Find where the given text appears and provide that cell's center as [x, y] coordinate. 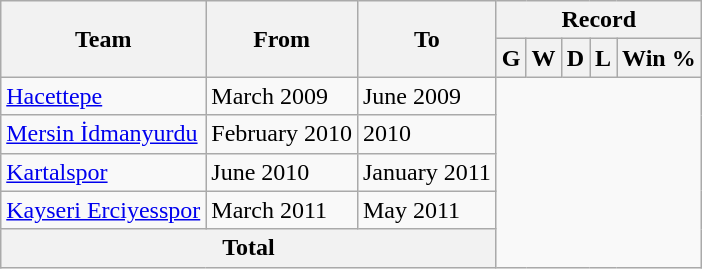
January 2011 [426, 172]
Mersin İdmanyurdu [104, 134]
June 2010 [282, 172]
Total [249, 248]
L [604, 58]
Kayseri Erciyesspor [104, 210]
From [282, 39]
Win % [660, 58]
To [426, 39]
March 2011 [282, 210]
May 2011 [426, 210]
2010 [426, 134]
Hacettepe [104, 96]
June 2009 [426, 96]
G [511, 58]
W [544, 58]
Record [598, 20]
D [575, 58]
February 2010 [282, 134]
March 2009 [282, 96]
Team [104, 39]
Kartalspor [104, 172]
